From the cell containing the given text, extract its center point as [x, y] coordinate. 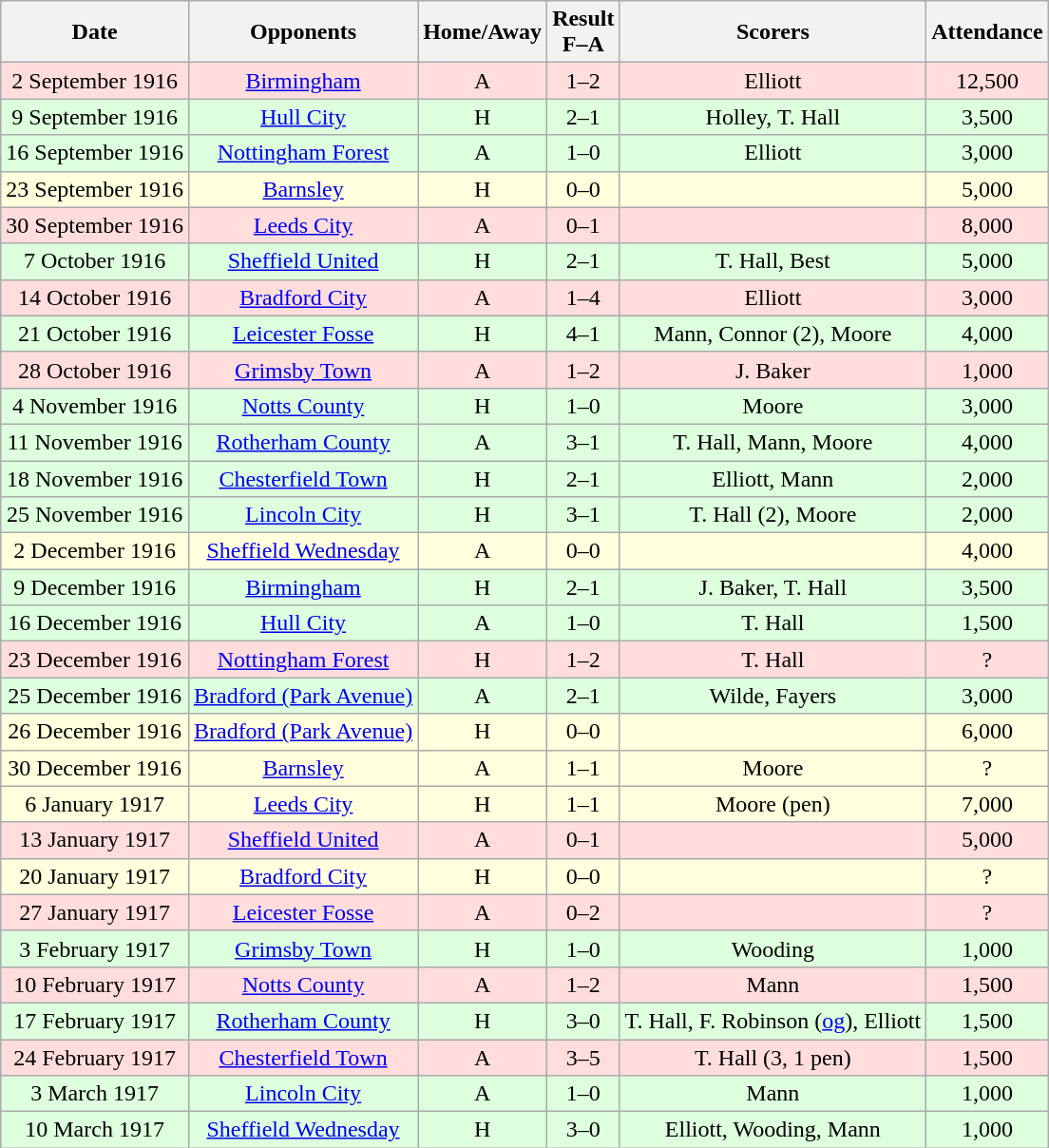
3–5 [583, 1058]
23 September 1916 [95, 189]
23 December 1916 [95, 660]
J. Baker [773, 370]
T. Hall, F. Robinson (og), Elliott [773, 1021]
ResultF–A [583, 32]
9 September 1916 [95, 117]
25 November 1916 [95, 515]
17 February 1917 [95, 1021]
T. Hall (2), Moore [773, 515]
25 December 1916 [95, 696]
14 October 1916 [95, 297]
Mann, Connor (2), Moore [773, 334]
7 October 1916 [95, 261]
T. Hall, Mann, Moore [773, 442]
11 November 1916 [95, 442]
8,000 [987, 225]
Elliott, Mann [773, 478]
T. Hall, Best [773, 261]
16 December 1916 [95, 623]
10 February 1917 [95, 985]
2 December 1916 [95, 551]
Opponents [302, 32]
4–1 [583, 334]
26 December 1916 [95, 732]
3 March 1917 [95, 1094]
12,500 [987, 81]
21 October 1916 [95, 334]
Home/Away [483, 32]
2 September 1916 [95, 81]
13 January 1917 [95, 840]
20 January 1917 [95, 876]
Date [95, 32]
J. Baker, T. Hall [773, 587]
18 November 1916 [95, 478]
Holley, T. Hall [773, 117]
Wooding [773, 948]
30 December 1916 [95, 768]
27 January 1917 [95, 912]
7,000 [987, 804]
0–2 [583, 912]
1–4 [583, 297]
6,000 [987, 732]
Moore (pen) [773, 804]
Attendance [987, 32]
9 December 1916 [95, 587]
Elliott, Wooding, Mann [773, 1130]
6 January 1917 [95, 804]
Scorers [773, 32]
10 March 1917 [95, 1130]
3 February 1917 [95, 948]
28 October 1916 [95, 370]
T. Hall (3, 1 pen) [773, 1058]
16 September 1916 [95, 153]
4 November 1916 [95, 406]
Wilde, Fayers [773, 696]
24 February 1917 [95, 1058]
30 September 1916 [95, 225]
